Scan for the cell matching the given text and deliver its [X, Y] coordinate at center. 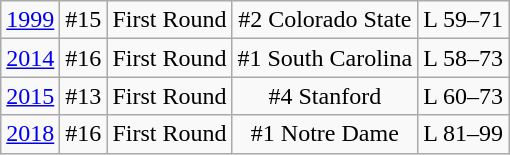
L 58–73 [464, 58]
#15 [84, 20]
#4 Stanford [325, 96]
2018 [30, 134]
1999 [30, 20]
#1 Notre Dame [325, 134]
#2 Colorado State [325, 20]
2014 [30, 58]
2015 [30, 96]
L 81–99 [464, 134]
#1 South Carolina [325, 58]
L 60–73 [464, 96]
L 59–71 [464, 20]
#13 [84, 96]
